Provide the [X, Y] coordinate of the cell's center where the given text is located.  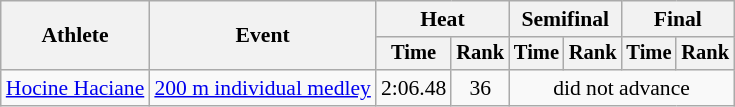
200 m individual medley [262, 88]
Semifinal [565, 19]
36 [480, 88]
Final [677, 19]
Athlete [76, 36]
Event [262, 36]
Hocine Haciane [76, 88]
2:06.48 [414, 88]
Heat [442, 19]
did not advance [622, 88]
